Return [X, Y] of the center of cell containing provided text 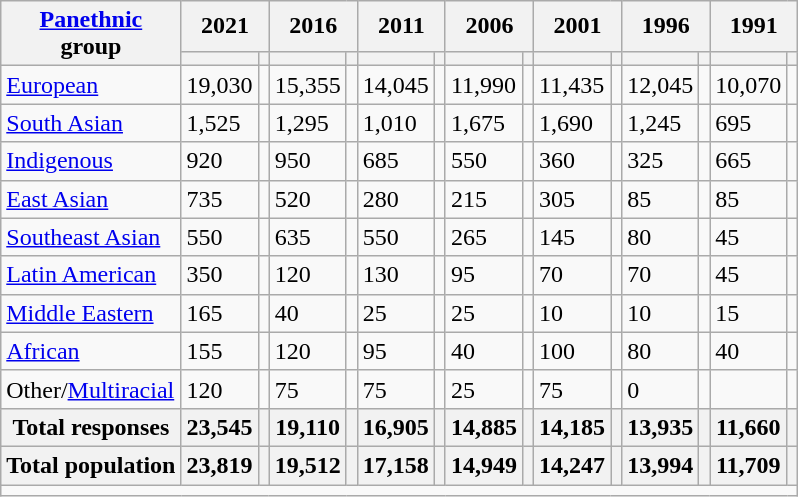
15,355 [308, 85]
Total responses [91, 427]
14,045 [396, 85]
520 [308, 199]
1,245 [660, 123]
1,010 [396, 123]
0 [660, 389]
1,525 [220, 123]
155 [220, 351]
145 [572, 237]
685 [396, 161]
11,709 [748, 465]
2011 [401, 26]
Total population [91, 465]
14,185 [572, 427]
2016 [313, 26]
350 [220, 275]
1991 [754, 26]
11,990 [484, 85]
13,935 [660, 427]
165 [220, 313]
11,435 [572, 85]
735 [220, 199]
130 [396, 275]
23,819 [220, 465]
360 [572, 161]
14,247 [572, 465]
14,949 [484, 465]
215 [484, 199]
Latin American [91, 275]
305 [572, 199]
Other/Multiracial [91, 389]
2021 [225, 26]
1996 [666, 26]
Southeast Asian [91, 237]
African [91, 351]
East Asian [91, 199]
16,905 [396, 427]
European [91, 85]
Middle Eastern [91, 313]
325 [660, 161]
12,045 [660, 85]
1,690 [572, 123]
23,545 [220, 427]
950 [308, 161]
635 [308, 237]
Panethnicgroup [91, 34]
15 [748, 313]
1,675 [484, 123]
19,030 [220, 85]
1,295 [308, 123]
665 [748, 161]
11,660 [748, 427]
920 [220, 161]
10,070 [748, 85]
17,158 [396, 465]
South Asian [91, 123]
695 [748, 123]
2006 [489, 26]
265 [484, 237]
14,885 [484, 427]
19,512 [308, 465]
Indigenous [91, 161]
2001 [578, 26]
19,110 [308, 427]
280 [396, 199]
13,994 [660, 465]
100 [572, 351]
